From the cell containing the given text, extract its center point as [x, y] coordinate. 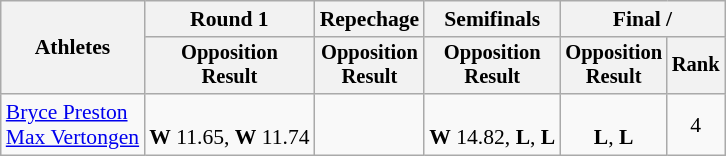
4 [696, 124]
Repechage [370, 19]
Final / [642, 19]
W 11.65, W 11.74 [229, 124]
Bryce PrestonMax Vertongen [72, 124]
W 14.82, L, L [492, 124]
L, L [614, 124]
Round 1 [229, 19]
Rank [696, 66]
Semifinals [492, 19]
Athletes [72, 48]
